Detect which cell encompasses the target text, then output its (X, Y) center coordinate. 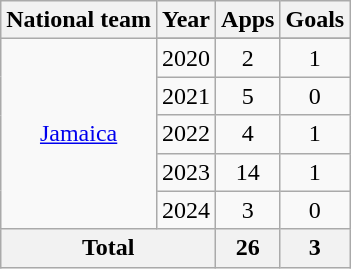
2022 (186, 134)
2021 (186, 96)
2023 (186, 172)
National team (79, 20)
Total (108, 248)
2024 (186, 210)
Year (186, 20)
14 (248, 172)
Apps (248, 20)
Goals (315, 20)
26 (248, 248)
2 (248, 58)
4 (248, 134)
Jamaica (79, 134)
5 (248, 96)
2020 (186, 58)
